Detect which cell encompasses the target text, then output its (X, Y) center coordinate. 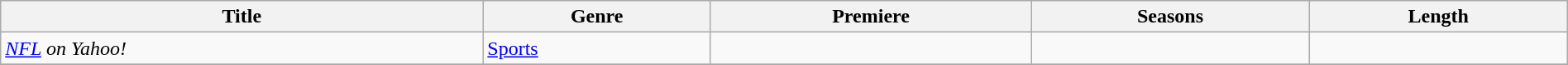
Premiere (870, 17)
Length (1438, 17)
Title (241, 17)
Sports (597, 48)
NFL on Yahoo! (241, 48)
Genre (597, 17)
Seasons (1171, 17)
